Provide the [X, Y] coordinate of the cell's center where the given text is located.  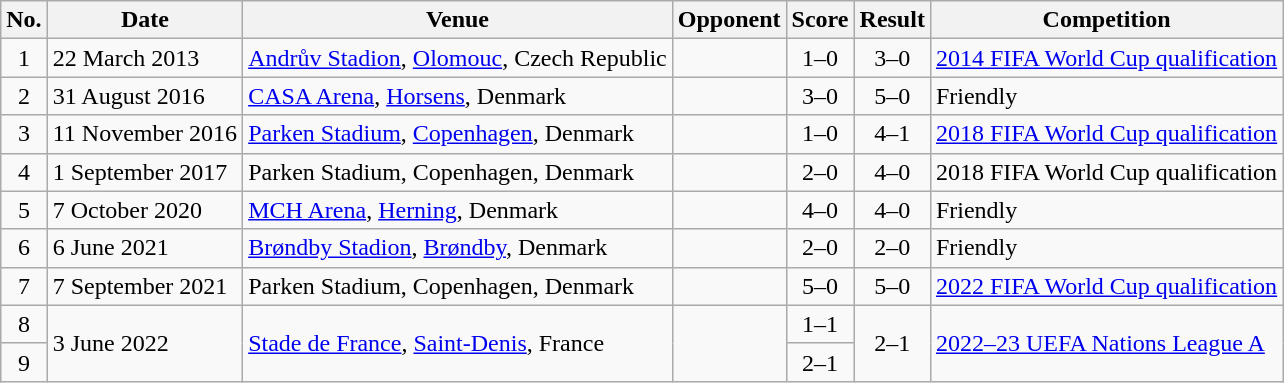
11 November 2016 [144, 134]
3 [24, 134]
Brøndby Stadion, Brøndby, Denmark [458, 248]
Stade de France, Saint-Denis, France [458, 343]
Competition [1106, 20]
7 October 2020 [144, 210]
3 June 2022 [144, 343]
22 March 2013 [144, 58]
Opponent [729, 20]
1 September 2017 [144, 172]
1–1 [820, 324]
Result [892, 20]
2022–23 UEFA Nations League A [1106, 343]
6 June 2021 [144, 248]
31 August 2016 [144, 96]
CASA Arena, Horsens, Denmark [458, 96]
Venue [458, 20]
4 [24, 172]
4–1 [892, 134]
9 [24, 362]
5 [24, 210]
2 [24, 96]
7 September 2021 [144, 286]
6 [24, 248]
Date [144, 20]
2022 FIFA World Cup qualification [1106, 286]
8 [24, 324]
2014 FIFA World Cup qualification [1106, 58]
7 [24, 286]
MCH Arena, Herning, Denmark [458, 210]
Score [820, 20]
1 [24, 58]
Andrův Stadion, Olomouc, Czech Republic [458, 58]
No. [24, 20]
